For the text-containing cell, return its midpoint in [X, Y] coordinate format. 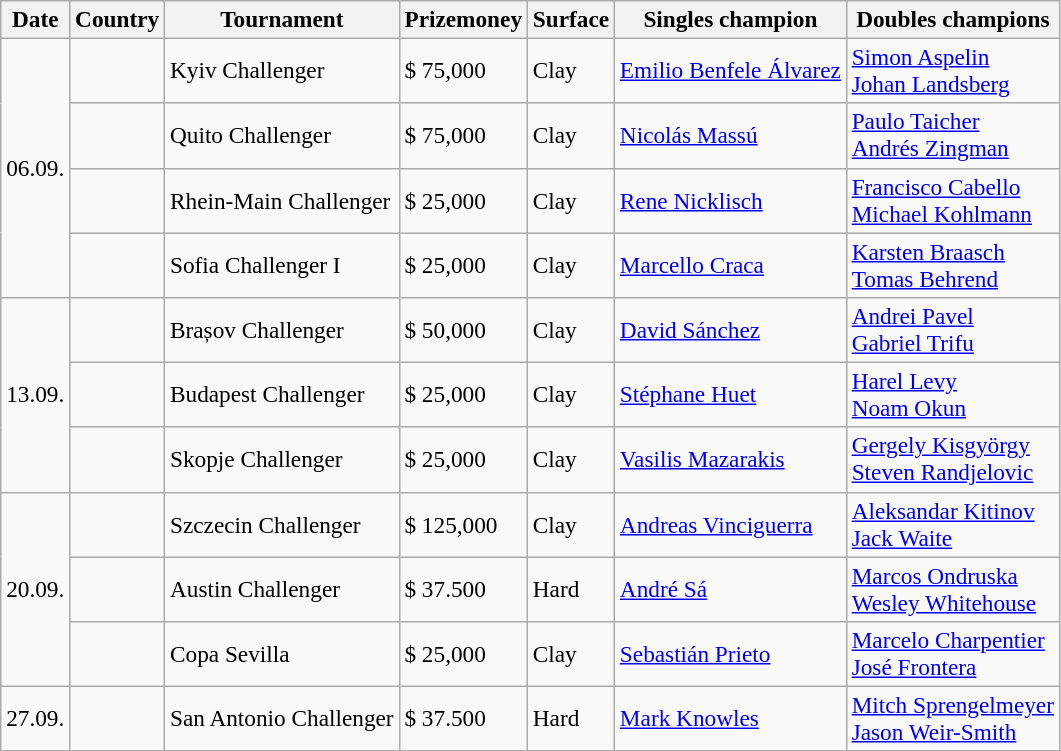
Sebastián Prieto [730, 654]
Mitch Sprengelmeyer Jason Weir-Smith [952, 718]
David Sánchez [730, 330]
Stéphane Huet [730, 394]
Surface [570, 19]
20.09. [36, 589]
Skopje Challenger [282, 460]
Karsten Braasch Tomas Behrend [952, 264]
Rene Nicklisch [730, 200]
Singles champion [730, 19]
Vasilis Mazarakis [730, 460]
Harel Levy Noam Okun [952, 394]
Doubles champions [952, 19]
27.09. [36, 718]
Budapest Challenger [282, 394]
Rhein-Main Challenger [282, 200]
Sofia Challenger I [282, 264]
Simon Aspelin Johan Landsberg [952, 70]
Emilio Benfele Álvarez [730, 70]
Andreas Vinciguerra [730, 524]
Marcello Craca [730, 264]
Aleksandar Kitinov Jack Waite [952, 524]
Andrei Pavel Gabriel Trifu [952, 330]
Marcelo Charpentier José Frontera [952, 654]
San Antonio Challenger [282, 718]
Quito Challenger [282, 136]
Country [118, 19]
Nicolás Massú [730, 136]
06.09. [36, 168]
13.09. [36, 394]
André Sá [730, 588]
Marcos Ondruska Wesley Whitehouse [952, 588]
Francisco Cabello Michael Kohlmann [952, 200]
Austin Challenger [282, 588]
Date [36, 19]
Copa Sevilla [282, 654]
$ 50,000 [463, 330]
Mark Knowles [730, 718]
Paulo Taicher Andrés Zingman [952, 136]
Gergely Kisgyörgy Steven Randjelovic [952, 460]
Kyiv Challenger [282, 70]
Szczecin Challenger [282, 524]
$ 125,000 [463, 524]
Brașov Challenger [282, 330]
Tournament [282, 19]
Prizemoney [463, 19]
